Scan for the cell matching the given text and deliver its (x, y) coordinate at center. 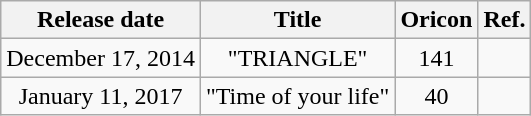
141 (436, 58)
Ref. (504, 20)
December 17, 2014 (101, 58)
40 (436, 96)
January 11, 2017 (101, 96)
"Time of your life" (297, 96)
Oricon (436, 20)
Release date (101, 20)
"TRIANGLE" (297, 58)
Title (297, 20)
